Provide the [X, Y] coordinate of the cell's center where the given text is located.  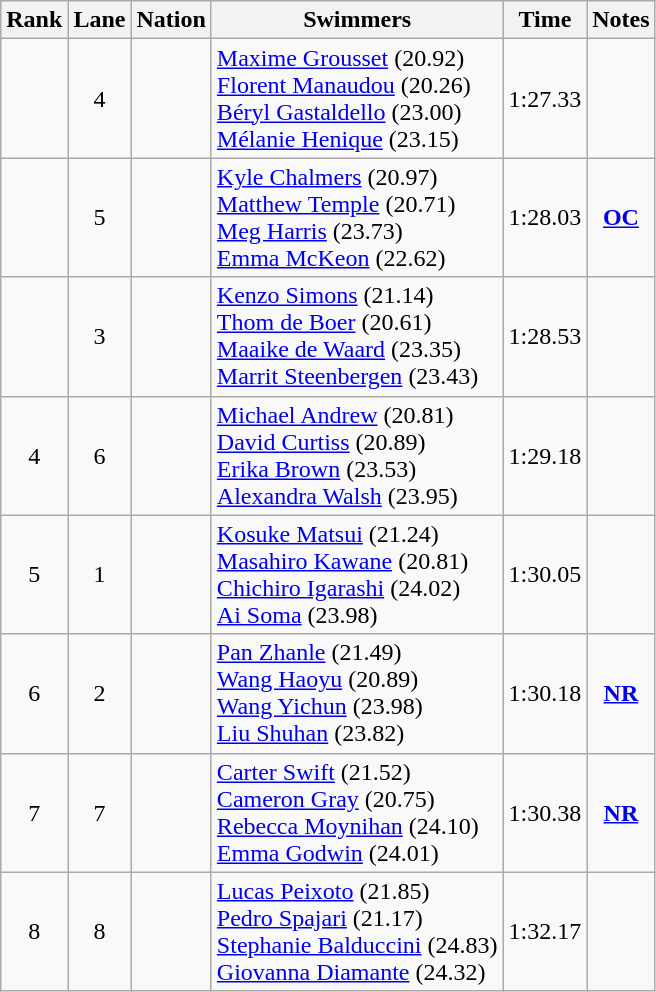
Maxime Grousset (20.92)Florent Manaudou (20.26)Béryl Gastaldello (23.00)Mélanie Henique (23.15) [357, 98]
Rank [34, 20]
3 [100, 336]
Pan Zhanle (21.49)Wang Haoyu (20.89)Wang Yichun (23.98)Liu Shuhan (23.82) [357, 694]
Michael Andrew (20.81)David Curtiss (20.89)Erika Brown (23.53)Alexandra Walsh (23.95) [357, 456]
1:29.18 [545, 456]
1:32.17 [545, 932]
Lane [100, 20]
OC [621, 218]
1:30.18 [545, 694]
1 [100, 574]
1:28.03 [545, 218]
Notes [621, 20]
1:30.38 [545, 812]
Swimmers [357, 20]
Kosuke Matsui (21.24)Masahiro Kawane (20.81)Chichiro Igarashi (24.02)Ai Soma (23.98) [357, 574]
Carter Swift (21.52)Cameron Gray (20.75)Rebecca Moynihan (24.10)Emma Godwin (24.01) [357, 812]
Kenzo Simons (21.14)Thom de Boer (20.61)Maaike de Waard (23.35)Marrit Steenbergen (23.43) [357, 336]
Time [545, 20]
Kyle Chalmers (20.97)Matthew Temple (20.71)Meg Harris (23.73)Emma McKeon (22.62) [357, 218]
1:27.33 [545, 98]
Nation [171, 20]
1:28.53 [545, 336]
2 [100, 694]
1:30.05 [545, 574]
Lucas Peixoto (21.85)Pedro Spajari (21.17)Stephanie Balduccini (24.83)Giovanna Diamante (24.32) [357, 932]
